Determine the (x, y) coordinate at the center of the cell enclosing the given text.  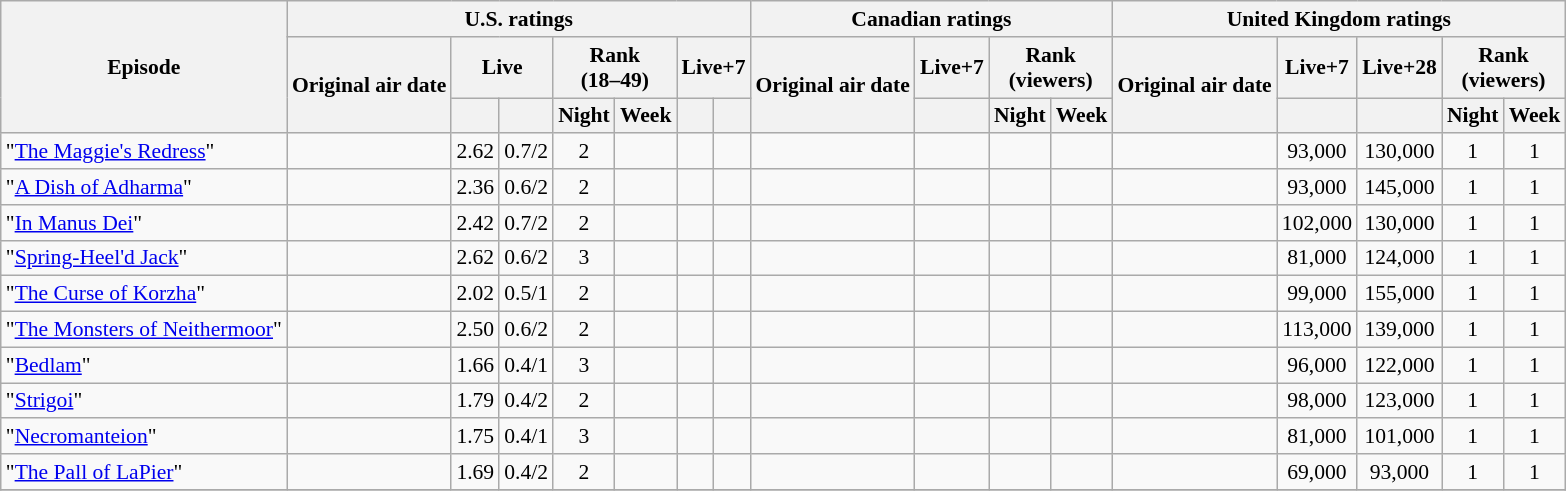
1.69 (475, 472)
0.5/1 (526, 294)
1.75 (475, 437)
113,000 (1317, 330)
99,000 (1317, 294)
"A Dish of Adharma" (144, 187)
123,000 (1400, 401)
United Kingdom ratings (1338, 19)
Canadian ratings (932, 19)
Rank(18–49) (614, 68)
"Bedlam" (144, 365)
145,000 (1400, 187)
1.66 (475, 365)
"Spring-Heel'd Jack" (144, 258)
"In Manus Dei" (144, 223)
96,000 (1317, 365)
"The Curse of Korzha" (144, 294)
155,000 (1400, 294)
Live+28 (1400, 68)
122,000 (1400, 365)
2.02 (475, 294)
2.36 (475, 187)
2.42 (475, 223)
"Necromanteion" (144, 437)
101,000 (1400, 437)
"The Pall of LaPier" (144, 472)
"The Maggie's Redress" (144, 152)
1.79 (475, 401)
102,000 (1317, 223)
Live (502, 68)
"Strigoi" (144, 401)
Episode (144, 67)
69,000 (1317, 472)
139,000 (1400, 330)
2.50 (475, 330)
124,000 (1400, 258)
"The Monsters of Neithermoor" (144, 330)
98,000 (1317, 401)
U.S. ratings (519, 19)
